For the text-containing cell, return its midpoint in (X, Y) coordinate format. 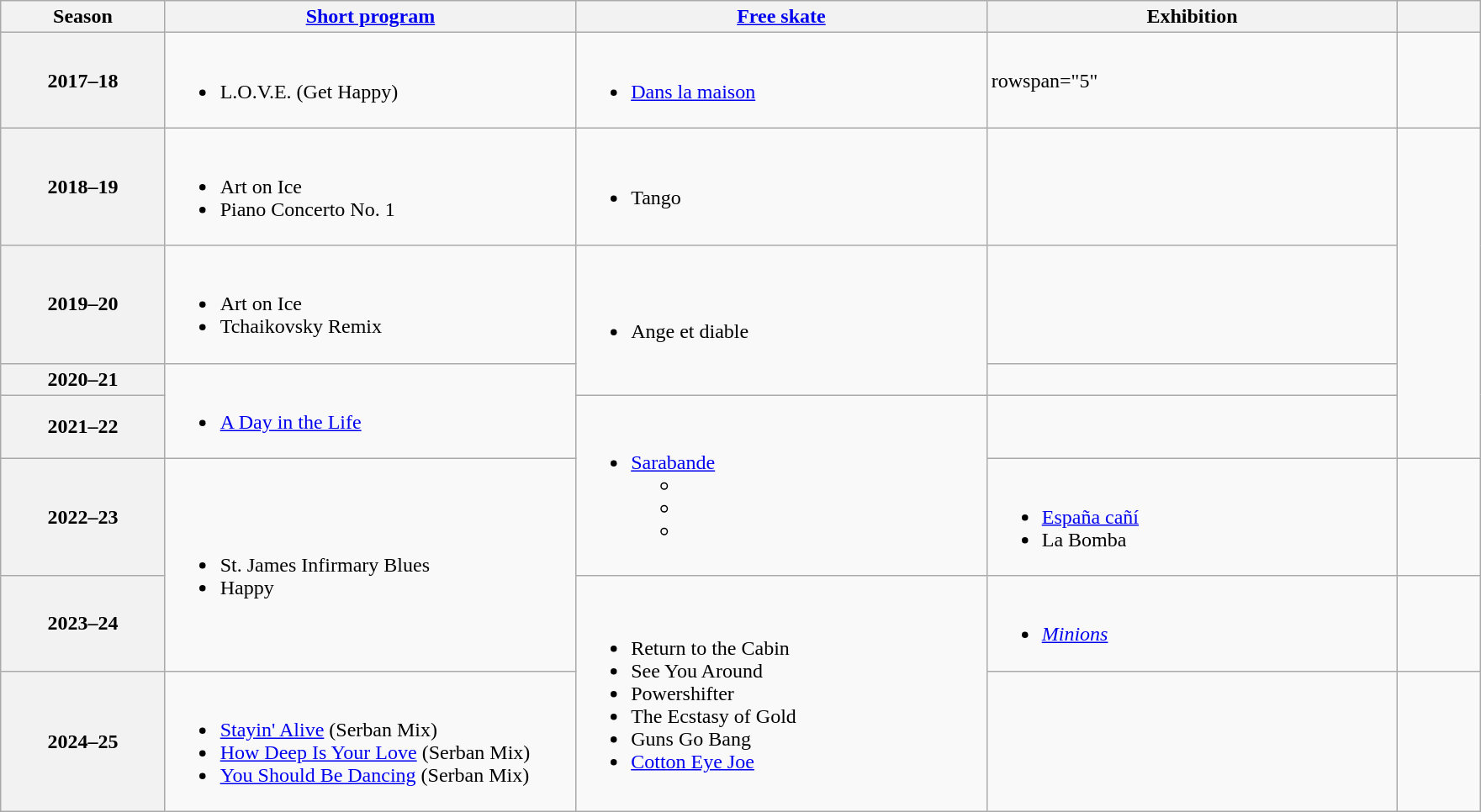
2023–24 (82, 624)
2019–20 (82, 304)
Art on Ice Piano Concerto No. 1 (370, 187)
2020–21 (82, 379)
Exhibition (1193, 17)
Minions (1193, 624)
España cañí La Bomba (1193, 517)
St. James Infirmary Blues Happy (370, 565)
L.O.V.E. (Get Happy) (370, 81)
2024–25 (82, 741)
Season (82, 17)
Ange et diable (782, 320)
2022–23 (82, 517)
A Day in the Life (370, 410)
Free skate (782, 17)
Short program (370, 17)
rowspan="5" (1193, 81)
Stayin' Alive (Serban Mix)How Deep Is Your Love (Serban Mix)You Should Be Dancing (Serban Mix) (370, 741)
Sarabande (782, 486)
2017–18 (82, 81)
2018–19 (82, 187)
Art on Ice Tchaikovsky Remix (370, 304)
Return to the CabinSee You Around Powershifter The Ecstasy of Gold Guns Go Bang Cotton Eye Joe (782, 693)
Dans la maison (782, 81)
Tango (782, 187)
2021–22 (82, 427)
